Find where the given text appears and provide that cell's center as [x, y] coordinate. 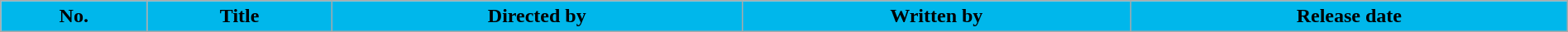
No. [74, 16]
Written by [936, 16]
Title [240, 16]
Release date [1349, 16]
Directed by [537, 16]
